For the text-containing cell, return its midpoint in [x, y] coordinate format. 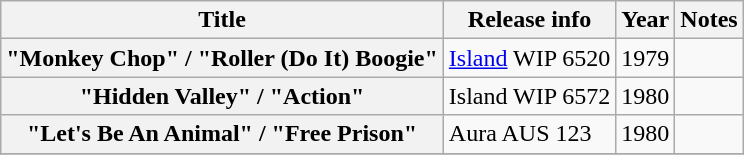
"Hidden Valley" / "Action" [222, 96]
Island WIP 6572 [529, 96]
1979 [646, 58]
Year [646, 20]
"Let's Be An Animal" / "Free Prison" [222, 134]
Aura AUS 123 [529, 134]
"Monkey Chop" / "Roller (Do It) Boogie" [222, 58]
Title [222, 20]
Island WIP 6520 [529, 58]
Notes [709, 20]
Release info [529, 20]
